Extract the (X, Y) coordinate from the center of the cell holding the provided text.  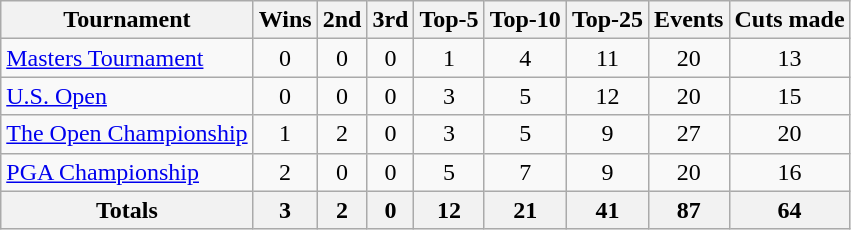
27 (689, 134)
Masters Tournament (127, 58)
Cuts made (790, 20)
16 (790, 172)
The Open Championship (127, 134)
2nd (342, 20)
87 (689, 210)
3rd (390, 20)
7 (525, 172)
4 (525, 58)
64 (790, 210)
13 (790, 58)
Top-25 (607, 20)
Wins (285, 20)
Totals (127, 210)
21 (525, 210)
Top-10 (525, 20)
Events (689, 20)
Tournament (127, 20)
Top-5 (449, 20)
U.S. Open (127, 96)
41 (607, 210)
PGA Championship (127, 172)
15 (790, 96)
11 (607, 58)
